Scan for the cell matching the given text and deliver its [X, Y] coordinate at center. 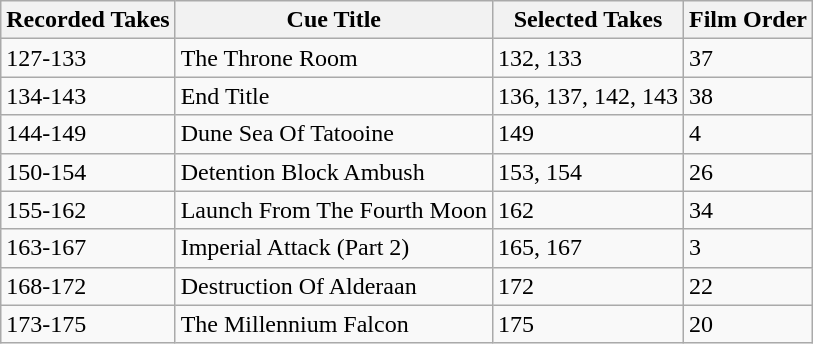
132, 133 [588, 58]
150-154 [88, 172]
Cue Title [334, 20]
20 [748, 324]
Destruction Of Alderaan [334, 286]
Imperial Attack (Part 2) [334, 248]
4 [748, 134]
38 [748, 96]
149 [588, 134]
Film Order [748, 20]
165, 167 [588, 248]
Selected Takes [588, 20]
172 [588, 286]
Detention Block Ambush [334, 172]
The Throne Room [334, 58]
134-143 [88, 96]
End Title [334, 96]
26 [748, 172]
162 [588, 210]
153, 154 [588, 172]
168-172 [88, 286]
173-175 [88, 324]
163-167 [88, 248]
155-162 [88, 210]
3 [748, 248]
127-133 [88, 58]
144-149 [88, 134]
22 [748, 286]
Dune Sea Of Tatooine [334, 134]
Recorded Takes [88, 20]
175 [588, 324]
The Millennium Falcon [334, 324]
136, 137, 142, 143 [588, 96]
34 [748, 210]
Launch From The Fourth Moon [334, 210]
37 [748, 58]
